Output the (X, Y) coordinate of the center of the cell containing the given text.  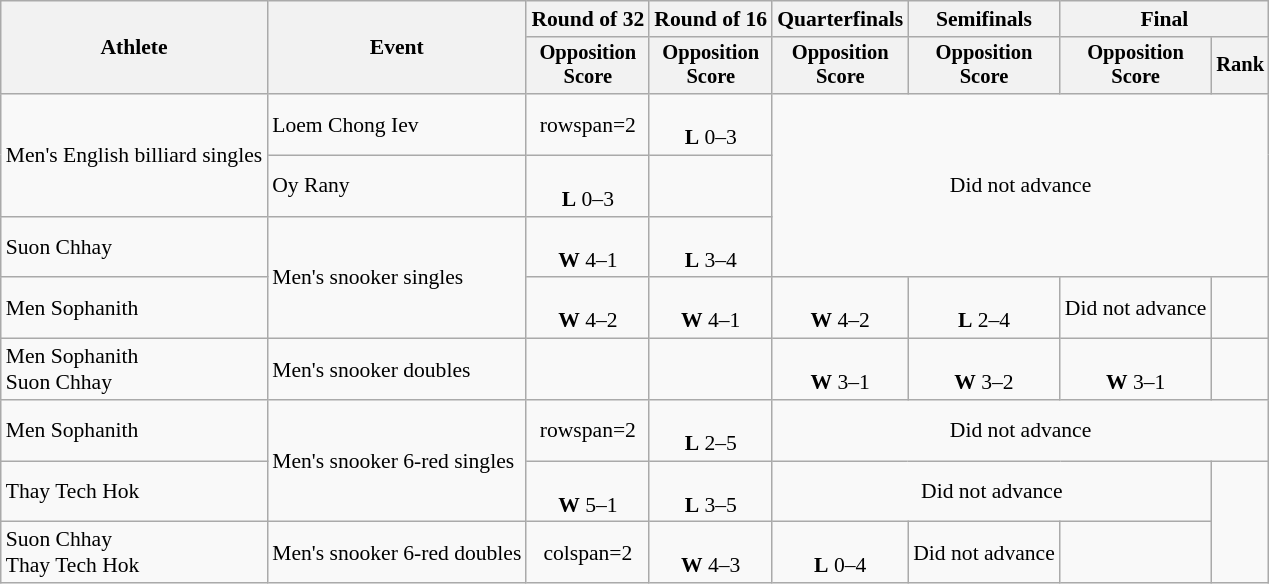
Quarterfinals (840, 19)
Round of 32 (588, 19)
W 3–2 (984, 370)
Men's English billiard singles (134, 155)
L 3–4 (710, 248)
Final (1164, 19)
Men's snooker singles (396, 278)
Men's snooker doubles (396, 370)
Thay Tech Hok (134, 492)
Event (396, 48)
L 3–5 (710, 492)
L 2–4 (984, 308)
Suon Chhay (134, 248)
Round of 16 (710, 19)
Oy Rany (396, 186)
colspan=2 (588, 552)
Loem Chong Iev (396, 124)
Athlete (134, 48)
Men SophanithSuon Chhay (134, 370)
Suon ChhayThay Tech Hok (134, 552)
Rank (1240, 66)
W 4–3 (710, 552)
L 2–5 (710, 430)
W 5–1 (588, 492)
Semifinals (984, 19)
Men's snooker 6-red singles (396, 461)
Men's snooker 6-red doubles (396, 552)
L 0–4 (840, 552)
